Capture the cell that displays the provided text and extract its [x, y] central coordinate. 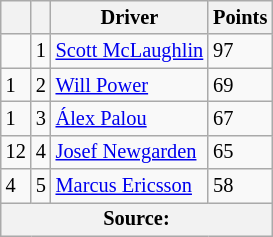
2 [41, 85]
Points [240, 17]
Álex Palou [130, 118]
3 [41, 118]
69 [240, 85]
67 [240, 118]
Driver [130, 17]
Josef Newgarden [130, 152]
12 [16, 152]
97 [240, 51]
Will Power [130, 85]
58 [240, 186]
Marcus Ericsson [130, 186]
Scott McLaughlin [130, 51]
Source: [136, 219]
5 [41, 186]
65 [240, 152]
